From the cell containing the given text, extract its center point as [x, y] coordinate. 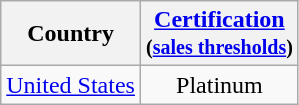
Country [71, 34]
United States [71, 85]
Platinum [219, 85]
Certification(sales thresholds) [219, 34]
